From the cell containing the given text, extract its center point as (x, y) coordinate. 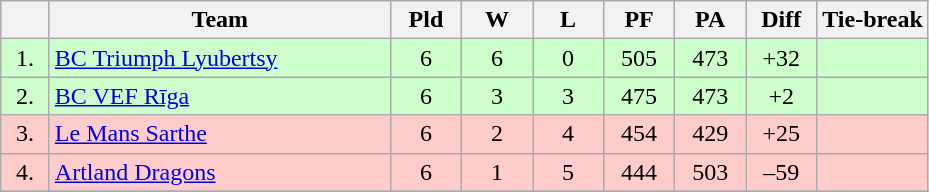
0 (568, 58)
+25 (782, 134)
Team (220, 20)
PF (640, 20)
+2 (782, 96)
5 (568, 172)
Pld (426, 20)
Tie-break (873, 20)
W (496, 20)
475 (640, 96)
PA (710, 20)
Diff (782, 20)
1 (496, 172)
4 (568, 134)
Artland Dragons (220, 172)
–59 (782, 172)
429 (710, 134)
Le Mans Sarthe (220, 134)
454 (640, 134)
BC Triumph Lyubertsy (220, 58)
505 (640, 58)
2 (496, 134)
1. (26, 58)
L (568, 20)
444 (640, 172)
3. (26, 134)
2. (26, 96)
503 (710, 172)
+32 (782, 58)
4. (26, 172)
BC VEF Rīga (220, 96)
